Scan for the cell matching the given text and deliver its (x, y) coordinate at center. 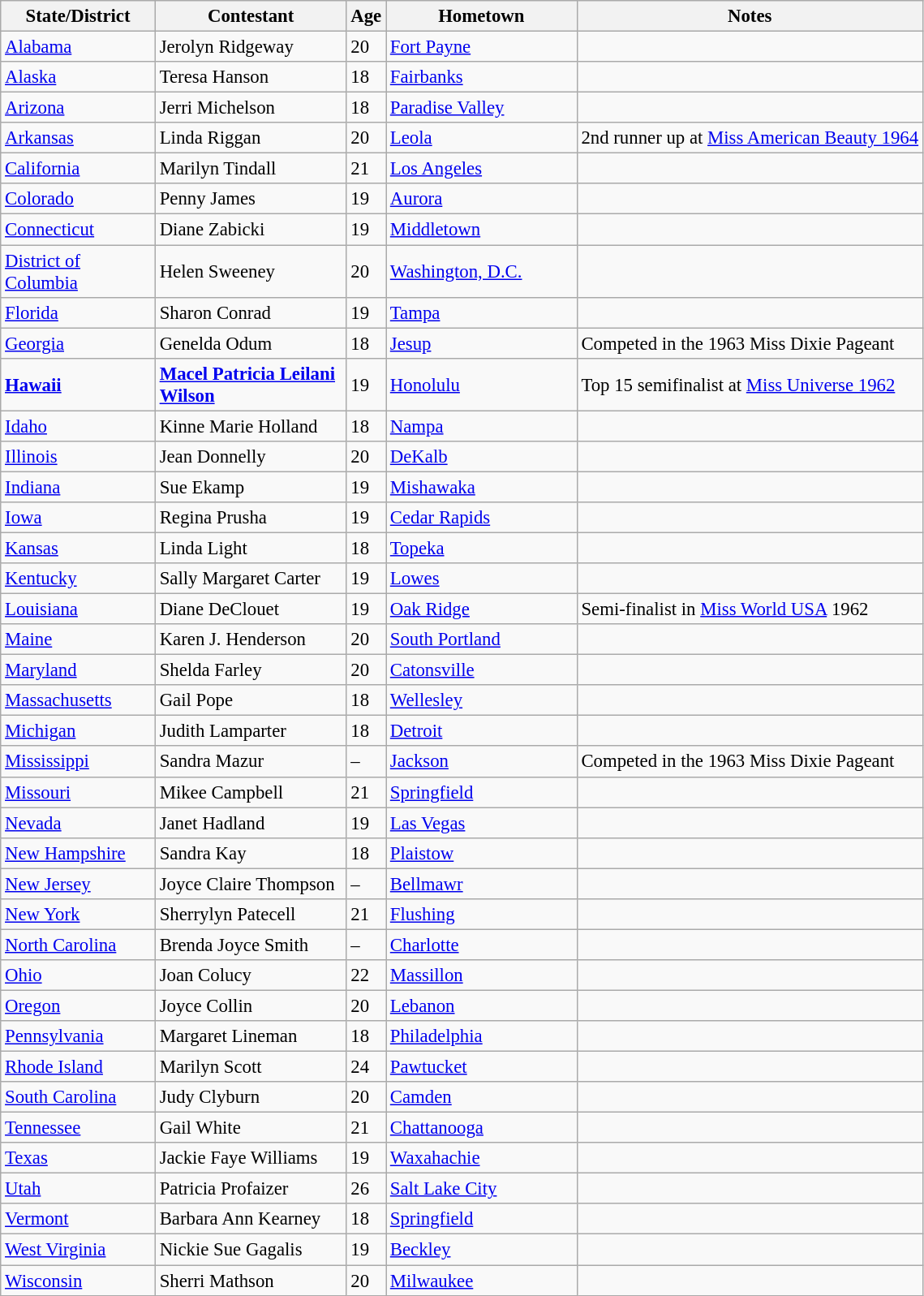
Age (367, 16)
Gail White (251, 1128)
New Jersey (78, 884)
Chattanooga (482, 1128)
Lebanon (482, 1005)
Ohio (78, 975)
Mishawaka (482, 487)
Patricia Profaizer (251, 1189)
Vermont (78, 1220)
Maryland (78, 670)
Nickie Sue Gagalis (251, 1250)
Marilyn Scott (251, 1067)
Jackie Faye Williams (251, 1158)
Wisconsin (78, 1281)
Sally Margaret Carter (251, 579)
Hometown (482, 16)
Contestant (251, 16)
Jerri Michelson (251, 108)
Louisiana (78, 609)
Sherri Mathson (251, 1281)
Aurora (482, 199)
Utah (78, 1189)
Joan Colucy (251, 975)
Diane DeClouet (251, 609)
Maine (78, 639)
Illinois (78, 457)
Semi-finalist in Miss World USA 1962 (750, 609)
Wellesley (482, 700)
Massillon (482, 975)
Texas (78, 1158)
Middletown (482, 230)
Sharon Conrad (251, 312)
Macel Patricia Leilani Wilson (251, 385)
2nd runner up at Miss American Beauty 1964 (750, 138)
Fort Payne (482, 47)
Washington, D.C. (482, 271)
Top 15 semifinalist at Miss Universe 1962 (750, 385)
Penny James (251, 199)
New York (78, 915)
24 (367, 1067)
Oak Ridge (482, 609)
Sue Ekamp (251, 487)
Honolulu (482, 385)
Detroit (482, 731)
Joyce Claire Thompson (251, 884)
Judith Lamparter (251, 731)
Idaho (78, 426)
Alaska (78, 77)
Topeka (482, 548)
Linda Riggan (251, 138)
South Portland (482, 639)
Los Angeles (482, 169)
Salt Lake City (482, 1189)
Tennessee (78, 1128)
Catonsville (482, 670)
Arizona (78, 108)
Joyce Collin (251, 1005)
Sandra Mazur (251, 762)
California (78, 169)
Mississippi (78, 762)
Jerolyn Ridgeway (251, 47)
Notes (750, 16)
Waxahachie (482, 1158)
Alabama (78, 47)
New Hampshire (78, 853)
Sandra Kay (251, 853)
Pennsylvania (78, 1036)
Las Vegas (482, 823)
Pawtucket (482, 1067)
22 (367, 975)
District of Columbia (78, 271)
Shelda Farley (251, 670)
Lowes (482, 579)
Charlotte (482, 945)
Florida (78, 312)
Oregon (78, 1005)
26 (367, 1189)
Colorado (78, 199)
Massachusetts (78, 700)
Milwaukee (482, 1281)
Cedar Rapids (482, 518)
Kansas (78, 548)
Nampa (482, 426)
Camden (482, 1097)
Diane Zabicki (251, 230)
North Carolina (78, 945)
Michigan (78, 731)
South Carolina (78, 1097)
Linda Light (251, 548)
Sherrylyn Patecell (251, 915)
Helen Sweeney (251, 271)
Flushing (482, 915)
Genelda Odum (251, 343)
Fairbanks (482, 77)
Nevada (78, 823)
DeKalb (482, 457)
Regina Prusha (251, 518)
Kentucky (78, 579)
Beckley (482, 1250)
Jesup (482, 343)
Paradise Valley (482, 108)
Mikee Campbell (251, 792)
Brenda Joyce Smith (251, 945)
Missouri (78, 792)
Judy Clyburn (251, 1097)
Gail Pope (251, 700)
Iowa (78, 518)
Kinne Marie Holland (251, 426)
Teresa Hanson (251, 77)
West Virginia (78, 1250)
Connecticut (78, 230)
Rhode Island (78, 1067)
Jean Donnelly (251, 457)
Arkansas (78, 138)
Margaret Lineman (251, 1036)
Barbara Ann Kearney (251, 1220)
Tampa (482, 312)
Bellmawr (482, 884)
Janet Hadland (251, 823)
Philadelphia (482, 1036)
State/District (78, 16)
Indiana (78, 487)
Hawaii (78, 385)
Karen J. Henderson (251, 639)
Georgia (78, 343)
Plaistow (482, 853)
Jackson (482, 762)
Marilyn Tindall (251, 169)
Leola (482, 138)
